From the cell containing the given text, extract its center point as (X, Y) coordinate. 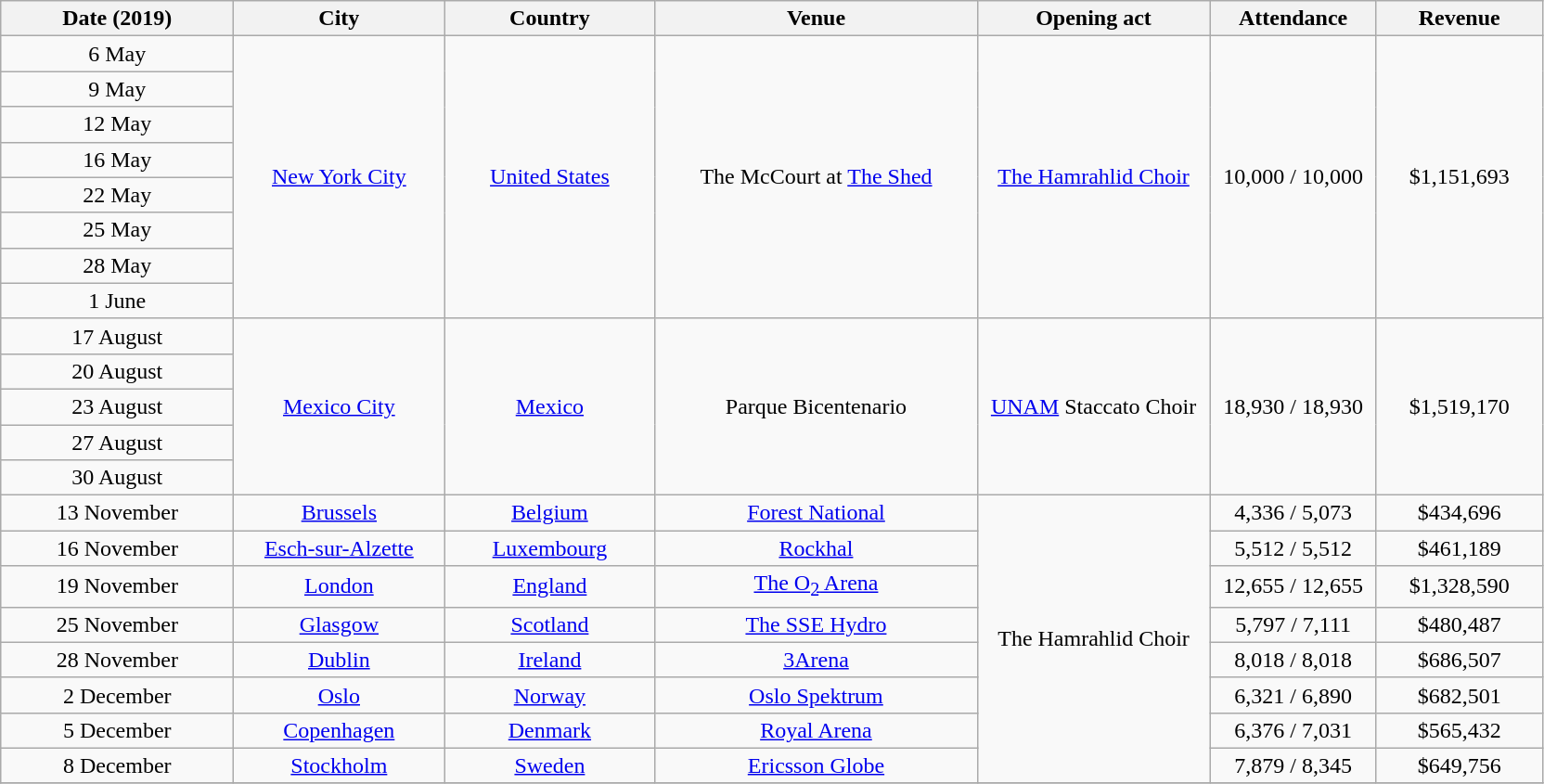
$682,501 (1459, 695)
The McCourt at The Shed (817, 177)
Esch-sur-Alzette (340, 548)
Mexico (549, 406)
$461,189 (1459, 548)
City (340, 19)
30 August (117, 478)
6,321 / 6,890 (1293, 695)
$565,432 (1459, 730)
6,376 / 7,031 (1293, 730)
Sweden (549, 765)
Dublin (340, 660)
$434,696 (1459, 513)
18,930 / 18,930 (1293, 406)
3Arena (817, 660)
19 November (117, 586)
Oslo Spektrum (817, 695)
8 December (117, 765)
27 August (117, 443)
28 November (117, 660)
5 December (117, 730)
Mexico City (340, 406)
10,000 / 10,000 (1293, 177)
Revenue (1459, 19)
8,018 / 8,018 (1293, 660)
Brussels (340, 513)
Ireland (549, 660)
17 August (117, 336)
Oslo (340, 695)
Ericsson Globe (817, 765)
25 May (117, 230)
2 December (117, 695)
The O2 Arena (817, 586)
Belgium (549, 513)
25 November (117, 624)
Country (549, 19)
1 June (117, 301)
Stockholm (340, 765)
The SSE Hydro (817, 624)
England (549, 586)
4,336 / 5,073 (1293, 513)
Royal Arena (817, 730)
Venue (817, 19)
United States (549, 177)
Copenhagen (340, 730)
Norway (549, 695)
5,512 / 5,512 (1293, 548)
20 August (117, 371)
UNAM Staccato Choir (1093, 406)
Opening act (1093, 19)
New York City (340, 177)
12 May (117, 124)
Attendance (1293, 19)
23 August (117, 406)
Denmark (549, 730)
Forest National (817, 513)
Date (2019) (117, 19)
28 May (117, 265)
London (340, 586)
Rockhal (817, 548)
$686,507 (1459, 660)
6 May (117, 54)
$1,151,693 (1459, 177)
Luxembourg (549, 548)
7,879 / 8,345 (1293, 765)
12,655 / 12,655 (1293, 586)
16 May (117, 160)
22 May (117, 195)
Scotland (549, 624)
13 November (117, 513)
Parque Bicentenario (817, 406)
$480,487 (1459, 624)
Glasgow (340, 624)
$1,328,590 (1459, 586)
$1,519,170 (1459, 406)
9 May (117, 89)
5,797 / 7,111 (1293, 624)
16 November (117, 548)
$649,756 (1459, 765)
